Search for the cell housing the specified text and yield its [X, Y] center coordinate. 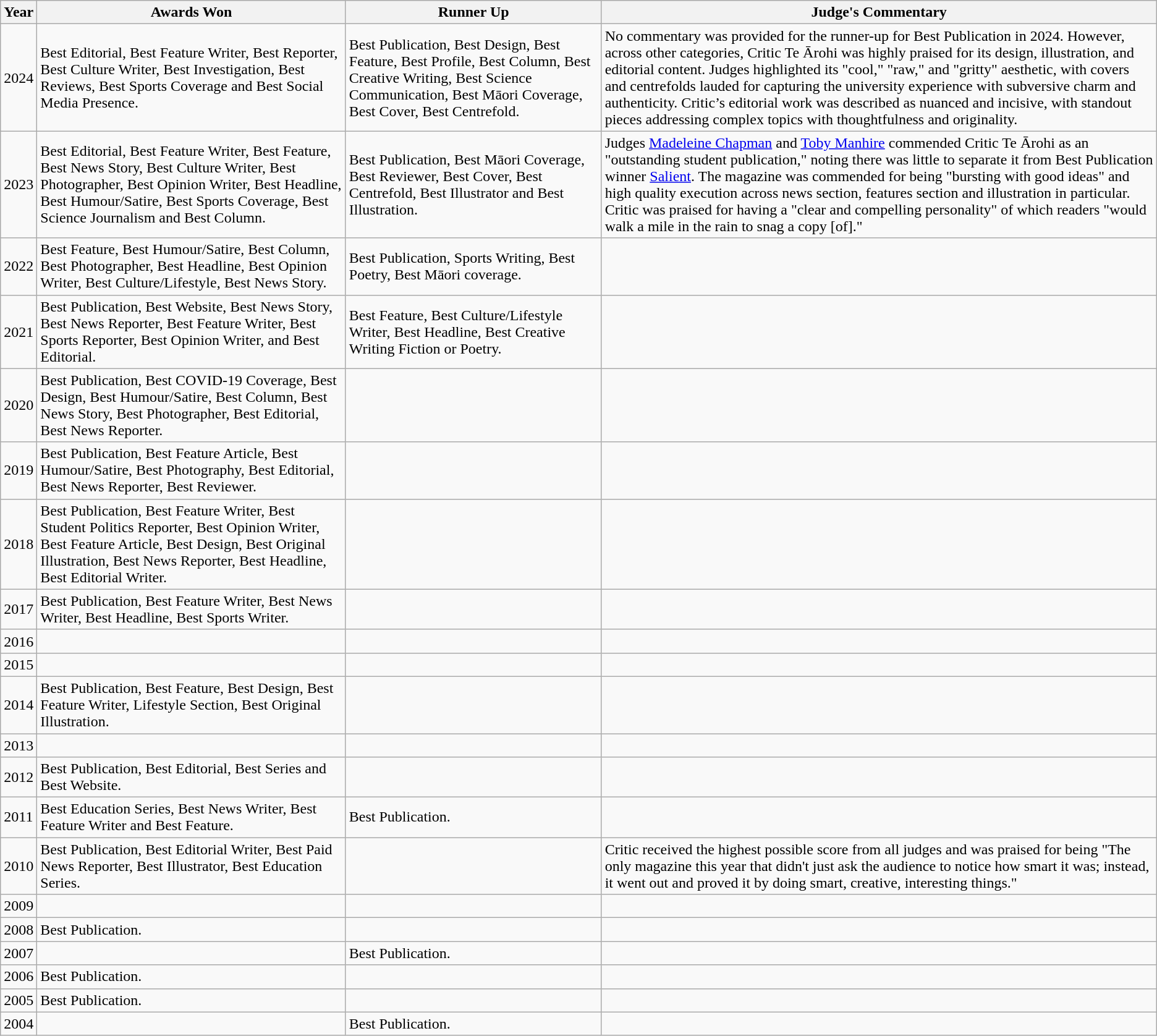
Year [19, 12]
2008 [19, 930]
Runner Up [473, 12]
2004 [19, 1024]
2020 [19, 405]
Best Publication, Best Editorial Writer, Best Paid News Reporter, Best Illustrator, Best Education Series. [192, 866]
2015 [19, 664]
Best Feature, Best Humour/Satire, Best Column, Best Photographer, Best Headline, Best Opinion Writer, Best Culture/Lifestyle, Best News Story. [192, 266]
Best Publication, Best Feature, Best Design, Best Feature Writer, Lifestyle Section, Best Original Illustration. [192, 705]
2023 [19, 184]
2005 [19, 1000]
Best Publication, Best Māori Coverage, Best Reviewer, Best Cover, Best Centrefold, Best Illustrator and Best Illustration. [473, 184]
Best Publication, Sports Writing, Best Poetry, Best Māori coverage. [473, 266]
Best Publication, Best Feature Writer, Best News Writer, Best Headline, Best Sports Writer. [192, 609]
2009 [19, 906]
2022 [19, 266]
2016 [19, 641]
2012 [19, 778]
2010 [19, 866]
2024 [19, 78]
Best Publication, Best Feature Article, Best Humour/Satire, Best Photography, Best Editorial, Best News Reporter, Best Reviewer. [192, 470]
Awards Won [192, 12]
2011 [19, 817]
2019 [19, 470]
2006 [19, 977]
Best Publication, Best Editorial, Best Series and Best Website. [192, 778]
2014 [19, 705]
2017 [19, 609]
2013 [19, 745]
Best Feature, Best Culture/Lifestyle Writer, Best Headline, Best Creative Writing Fiction or Poetry. [473, 331]
Judge's Commentary [879, 12]
2007 [19, 953]
Best Education Series, Best News Writer, Best Feature Writer and Best Feature. [192, 817]
2021 [19, 331]
2018 [19, 544]
